Search for the cell housing the specified text and yield its (X, Y) center coordinate. 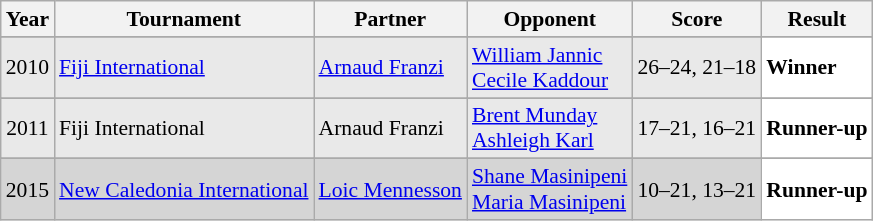
10–21, 13–21 (696, 190)
17–21, 16–21 (696, 128)
Partner (390, 19)
Result (816, 19)
2011 (28, 128)
2010 (28, 68)
Shane Masinipeni Maria Masinipeni (550, 190)
William Jannic Cecile Kaddour (550, 68)
Winner (816, 68)
26–24, 21–18 (696, 68)
Tournament (184, 19)
Year (28, 19)
New Caledonia International (184, 190)
Score (696, 19)
Loic Mennesson (390, 190)
2015 (28, 190)
Opponent (550, 19)
Brent Munday Ashleigh Karl (550, 128)
